Identify which cell holds the provided text, then report its [X, Y] central coordinate. 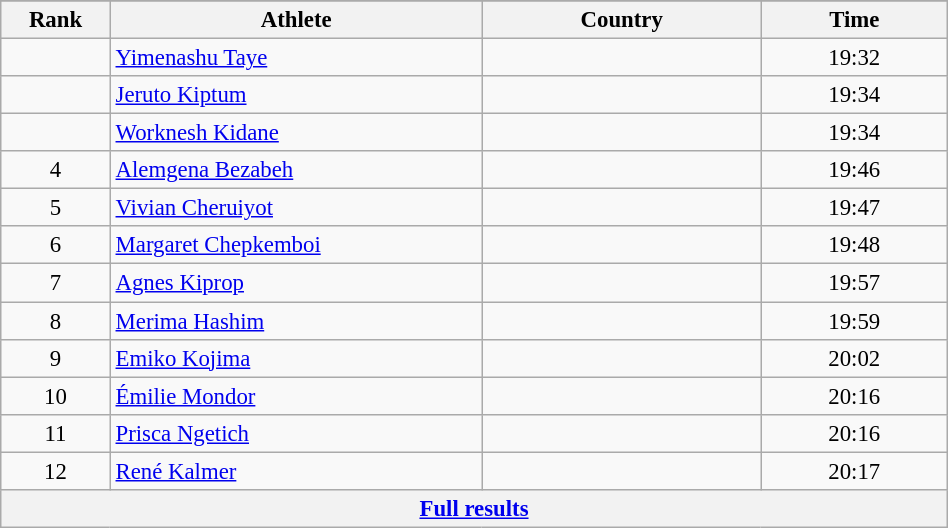
12 [56, 471]
20:02 [854, 358]
Vivian Cheruiyot [296, 208]
19:59 [854, 321]
4 [56, 170]
Rank [56, 20]
9 [56, 358]
8 [56, 321]
11 [56, 433]
7 [56, 283]
Agnes Kiprop [296, 283]
Country [622, 20]
Émilie Mondor [296, 396]
6 [56, 245]
Jeruto Kiptum [296, 95]
10 [56, 396]
Merima Hashim [296, 321]
Alemgena Bezabeh [296, 170]
Yimenashu Taye [296, 58]
Prisca Ngetich [296, 433]
19:48 [854, 245]
19:47 [854, 208]
5 [56, 208]
Full results [474, 509]
20:17 [854, 471]
19:46 [854, 170]
Time [854, 20]
19:57 [854, 283]
Athlete [296, 20]
Margaret Chepkemboi [296, 245]
19:32 [854, 58]
Emiko Kojima [296, 358]
Worknesh Kidane [296, 133]
René Kalmer [296, 471]
